Output the [x, y] coordinate of the center of the cell containing the given text.  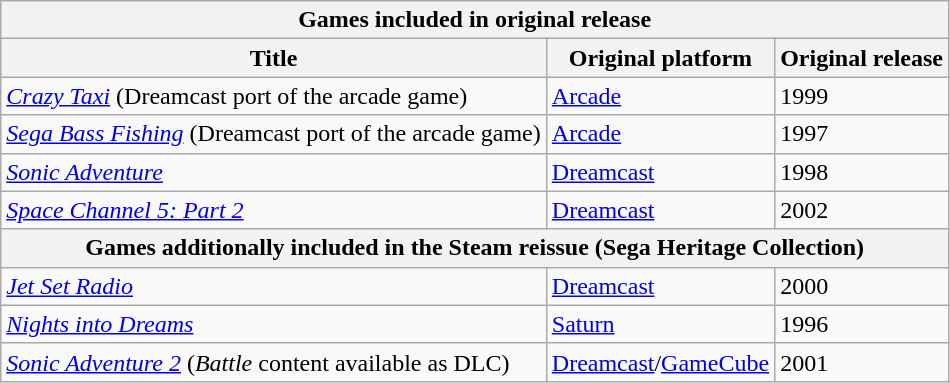
Sonic Adventure 2 (Battle content available as DLC) [274, 362]
Sega Bass Fishing (Dreamcast port of the arcade game) [274, 134]
Jet Set Radio [274, 286]
Saturn [660, 324]
Original platform [660, 58]
1999 [862, 96]
Games included in original release [475, 20]
2000 [862, 286]
1996 [862, 324]
Title [274, 58]
Original release [862, 58]
1997 [862, 134]
Space Channel 5: Part 2 [274, 210]
Games additionally included in the Steam reissue (Sega Heritage Collection) [475, 248]
2001 [862, 362]
Nights into Dreams [274, 324]
Crazy Taxi (Dreamcast port of the arcade game) [274, 96]
Dreamcast/GameCube [660, 362]
1998 [862, 172]
Sonic Adventure [274, 172]
2002 [862, 210]
